Extract the (x, y) coordinate from the center of the cell holding the provided text.  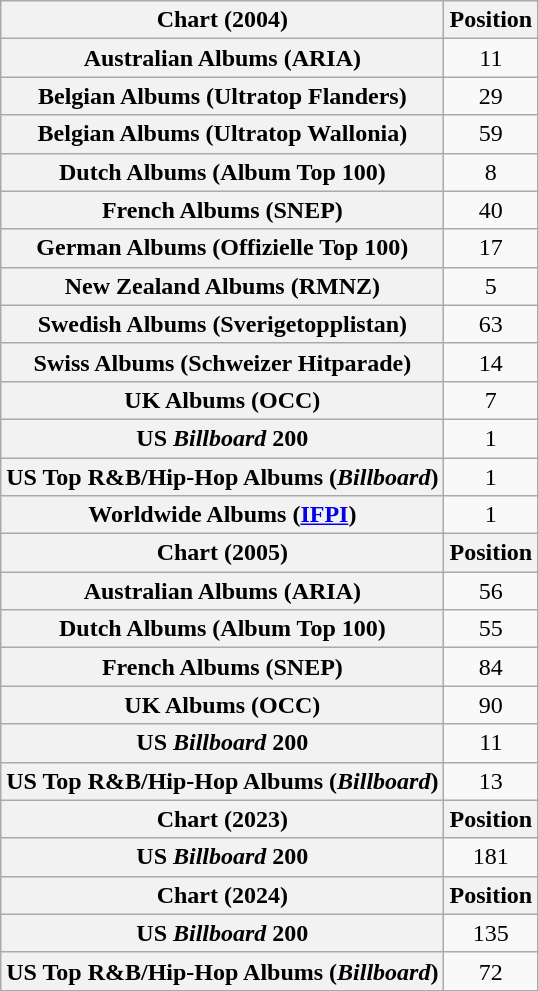
Worldwide Albums (IFPI) (222, 515)
New Zealand Albums (RMNZ) (222, 286)
Swiss Albums (Schweizer Hitparade) (222, 362)
181 (491, 857)
135 (491, 933)
Chart (2004) (222, 20)
14 (491, 362)
Belgian Albums (Ultratop Flanders) (222, 96)
29 (491, 96)
7 (491, 400)
40 (491, 210)
55 (491, 629)
90 (491, 705)
13 (491, 781)
8 (491, 172)
Belgian Albums (Ultratop Wallonia) (222, 134)
59 (491, 134)
German Albums (Offizielle Top 100) (222, 248)
17 (491, 248)
5 (491, 286)
Swedish Albums (Sverigetopplistan) (222, 324)
Chart (2023) (222, 819)
63 (491, 324)
Chart (2024) (222, 895)
84 (491, 667)
72 (491, 971)
Chart (2005) (222, 553)
56 (491, 591)
